From the cell containing the given text, extract its center point as (x, y) coordinate. 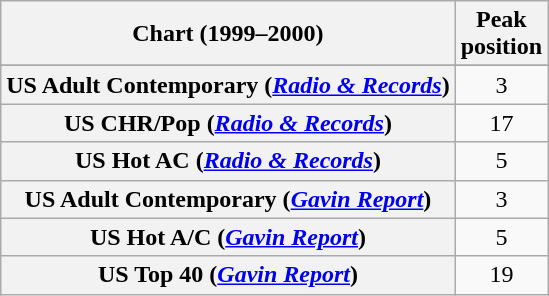
US CHR/Pop (Radio & Records) (228, 123)
US Adult Contemporary (Radio & Records) (228, 85)
US Hot A/C (Gavin Report) (228, 237)
Peakposition (501, 34)
US Top 40 (Gavin Report) (228, 275)
Chart (1999–2000) (228, 34)
US Hot AC (Radio & Records) (228, 161)
US Adult Contemporary (Gavin Report) (228, 199)
17 (501, 123)
19 (501, 275)
